Scan for the cell matching the given text and deliver its (X, Y) coordinate at center. 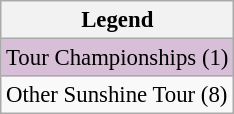
Tour Championships (1) (118, 58)
Legend (118, 20)
Other Sunshine Tour (8) (118, 95)
